Pinpoint the cell where the given text exists, returning its (X, Y) midpoint coordinate. 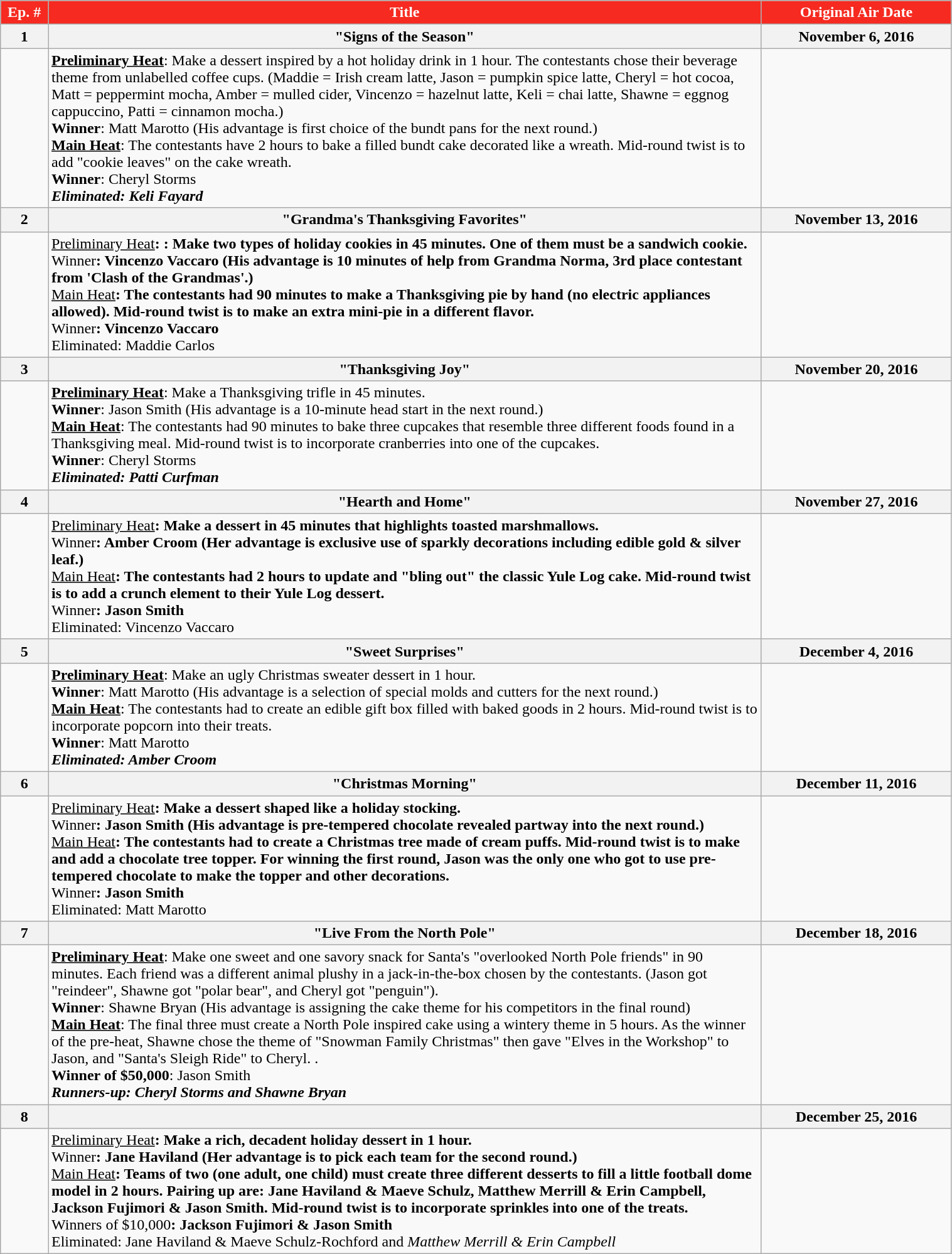
5 (24, 651)
3 (24, 369)
"Sweet Surprises" (404, 651)
November 6, 2016 (856, 36)
4 (24, 501)
Title (404, 13)
December 4, 2016 (856, 651)
"Hearth and Home" (404, 501)
December 18, 2016 (856, 933)
8 (24, 1117)
November 20, 2016 (856, 369)
"Grandma's Thanksgiving Favorites" (404, 220)
Original Air Date (856, 13)
December 11, 2016 (856, 783)
November 27, 2016 (856, 501)
December 25, 2016 (856, 1117)
"Live From the North Pole" (404, 933)
1 (24, 36)
7 (24, 933)
"Signs of the Season" (404, 36)
Ep. # (24, 13)
6 (24, 783)
2 (24, 220)
November 13, 2016 (856, 220)
"Thanksgiving Joy" (404, 369)
"Christmas Morning" (404, 783)
